Find where the given text appears and provide that cell's center as (x, y) coordinate. 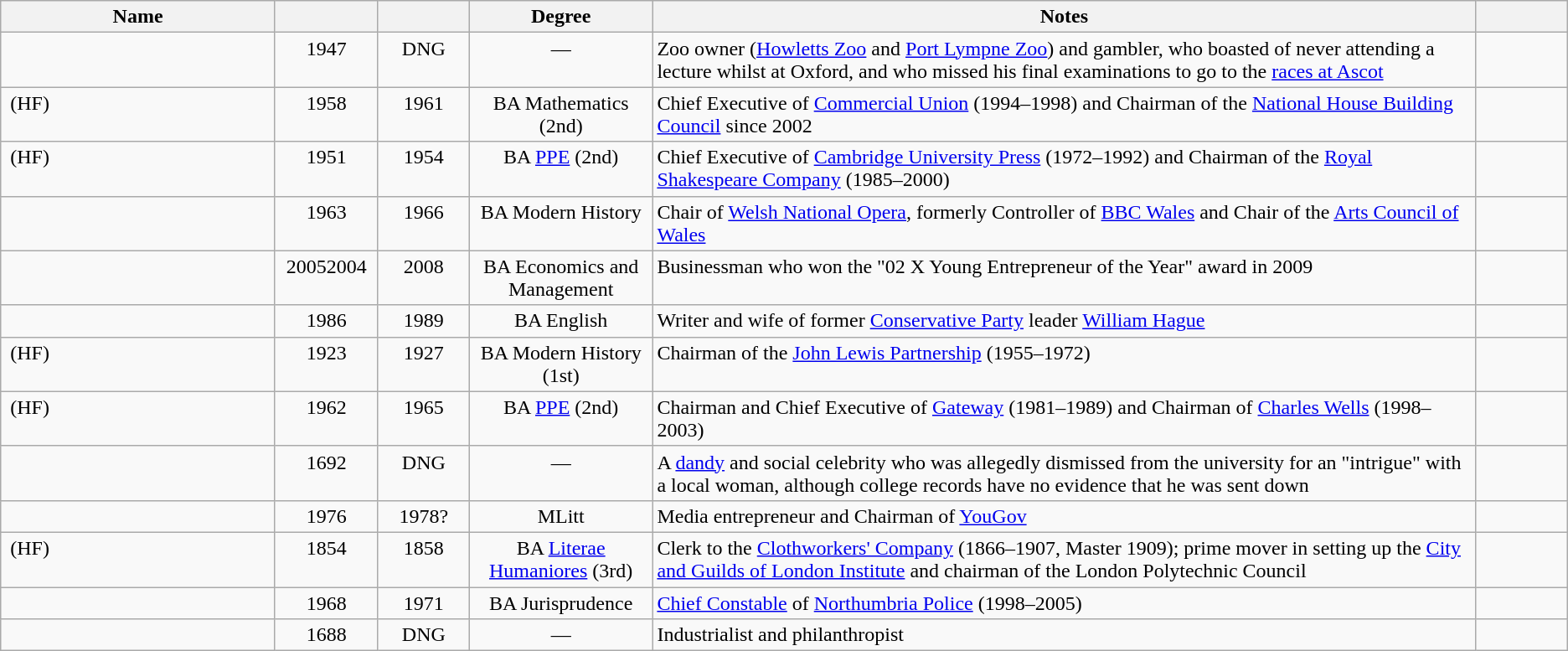
Chairman of the John Lewis Partnership (1955–1972) (1064, 364)
1965 (424, 419)
BA English (560, 321)
Chairman and Chief Executive of Gateway (1981–1989) and Chairman of Charles Wells (1998–2003) (1064, 419)
Media entrepreneur and Chairman of YouGov (1064, 516)
20052004 (327, 278)
Notes (1064, 17)
1951 (327, 169)
Name (138, 17)
1962 (327, 419)
1688 (327, 635)
1961 (424, 114)
1966 (424, 223)
Chief Constable of Northumbria Police (1998–2005) (1064, 602)
1958 (327, 114)
1986 (327, 321)
1963 (327, 223)
Chief Executive of Cambridge University Press (1972–1992) and Chairman of the Royal Shakespeare Company (1985–2000) (1064, 169)
BA Modern History (560, 223)
MLitt (560, 516)
BA Mathematics (2nd) (560, 114)
BA Economics and Management (560, 278)
Industrialist and philanthropist (1064, 635)
Businessman who won the "02 X Young Entrepreneur of the Year" award in 2009 (1064, 278)
1976 (327, 516)
1854 (327, 560)
1923 (327, 364)
1968 (327, 602)
Chief Executive of Commercial Union (1994–1998) and Chairman of the National House Building Council since 2002 (1064, 114)
1954 (424, 169)
Writer and wife of former Conservative Party leader William Hague (1064, 321)
BA Jurisprudence (560, 602)
1978? (424, 516)
1947 (327, 60)
2008 (424, 278)
BA Literae Humaniores (3rd) (560, 560)
1927 (424, 364)
Degree (560, 17)
1858 (424, 560)
1692 (327, 473)
1989 (424, 321)
BA Modern History (1st) (560, 364)
1971 (424, 602)
Chair of Welsh National Opera, formerly Controller of BBC Wales and Chair of the Arts Council of Wales (1064, 223)
